Pinpoint the cell where the given text exists, returning its [X, Y] midpoint coordinate. 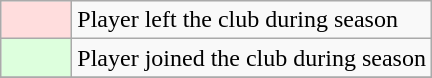
Player joined the club during season [252, 58]
Player left the club during season [252, 20]
